Return the [X, Y] coordinate for the center point of the cell that contains the specified text.  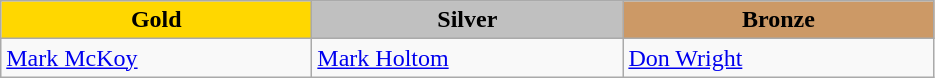
Mark Holtom [468, 58]
Silver [468, 20]
Mark McKoy [156, 58]
Gold [156, 20]
Bronze [778, 20]
Don Wright [778, 58]
